Find where the given text appears and provide that cell's center as [x, y] coordinate. 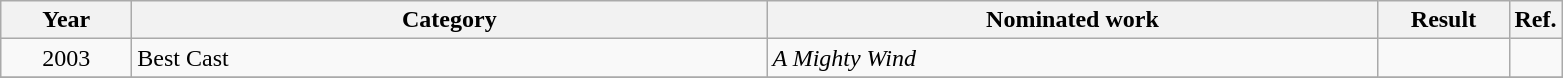
Nominated work [1072, 20]
Year [66, 20]
Result [1444, 20]
Best Cast [450, 58]
Ref. [1536, 20]
A Mighty Wind [1072, 58]
2003 [66, 58]
Category [450, 20]
